Find where the given text appears and provide that cell's center as (x, y) coordinate. 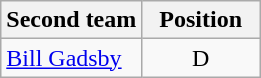
Bill Gadsby (72, 58)
Position (201, 20)
Second team (72, 20)
D (201, 58)
